Pinpoint the cell where the given text exists, returning its [X, Y] midpoint coordinate. 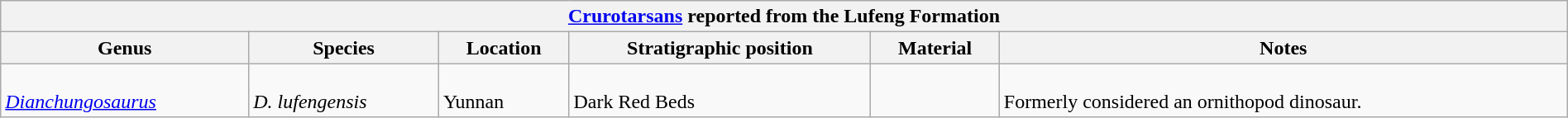
D. lufengensis [344, 91]
Species [344, 48]
Dianchungosaurus [125, 91]
Crurotarsans reported from the Lufeng Formation [784, 17]
Notes [1284, 48]
Stratigraphic position [719, 48]
Genus [125, 48]
Yunnan [504, 91]
Location [504, 48]
Dark Red Beds [719, 91]
Formerly considered an ornithopod dinosaur. [1284, 91]
Material [935, 48]
